Identify which cell holds the provided text, then report its [X, Y] central coordinate. 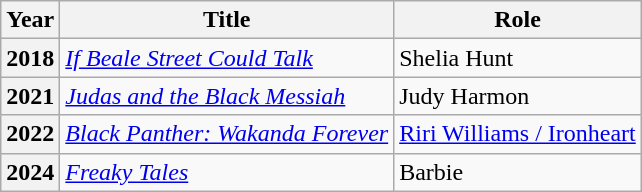
Role [518, 20]
Shelia Hunt [518, 58]
Black Panther: Wakanda Forever [227, 134]
Freaky Tales [227, 172]
2024 [30, 172]
2022 [30, 134]
Judas and the Black Messiah [227, 96]
Judy Harmon [518, 96]
Year [30, 20]
2018 [30, 58]
2021 [30, 96]
Barbie [518, 172]
Title [227, 20]
Riri Williams / Ironheart [518, 134]
If Beale Street Could Talk [227, 58]
